For the text-containing cell, return its midpoint in [x, y] coordinate format. 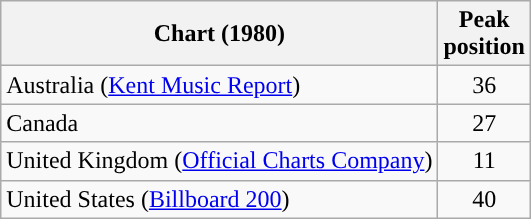
United States (Billboard 200) [220, 199]
40 [484, 199]
27 [484, 123]
Chart (1980) [220, 34]
11 [484, 161]
United Kingdom (Official Charts Company) [220, 161]
Australia (Kent Music Report) [220, 85]
36 [484, 85]
Canada [220, 123]
Peakposition [484, 34]
